Search for the cell housing the specified text and yield its (x, y) center coordinate. 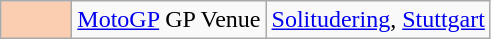
MotoGP GP Venue (169, 20)
Solitudering, Stuttgart (378, 20)
